Detect which cell encompasses the target text, then output its [x, y] center coordinate. 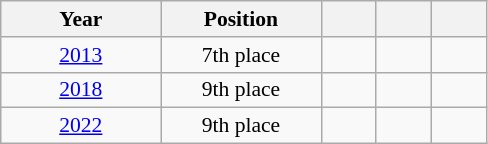
7th place [241, 55]
2022 [81, 126]
2013 [81, 55]
2018 [81, 90]
Position [241, 19]
Year [81, 19]
